For the text-containing cell, return its midpoint in [X, Y] coordinate format. 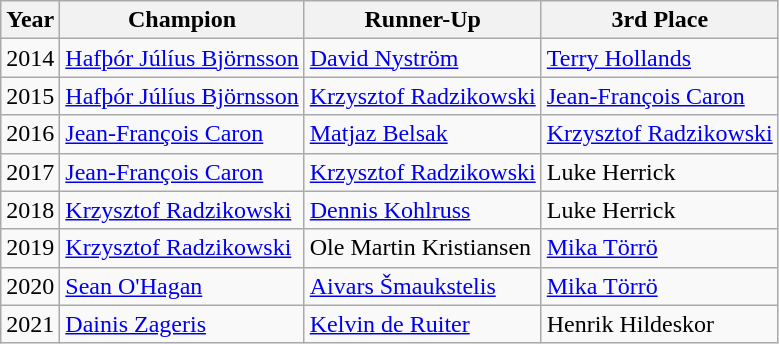
Terry Hollands [660, 58]
Sean O'Hagan [182, 286]
Runner-Up [422, 20]
Kelvin de Ruiter [422, 324]
3rd Place [660, 20]
2014 [30, 58]
Dainis Zageris [182, 324]
Champion [182, 20]
David Nyström [422, 58]
Year [30, 20]
2015 [30, 96]
2020 [30, 286]
2016 [30, 134]
2018 [30, 210]
2017 [30, 172]
2019 [30, 248]
Ole Martin Kristiansen [422, 248]
Aivars Šmaukstelis [422, 286]
2021 [30, 324]
Matjaz Belsak [422, 134]
Dennis Kohlruss [422, 210]
Henrik Hildeskor [660, 324]
